Return the (x, y) coordinate for the center point of the cell that contains the specified text.  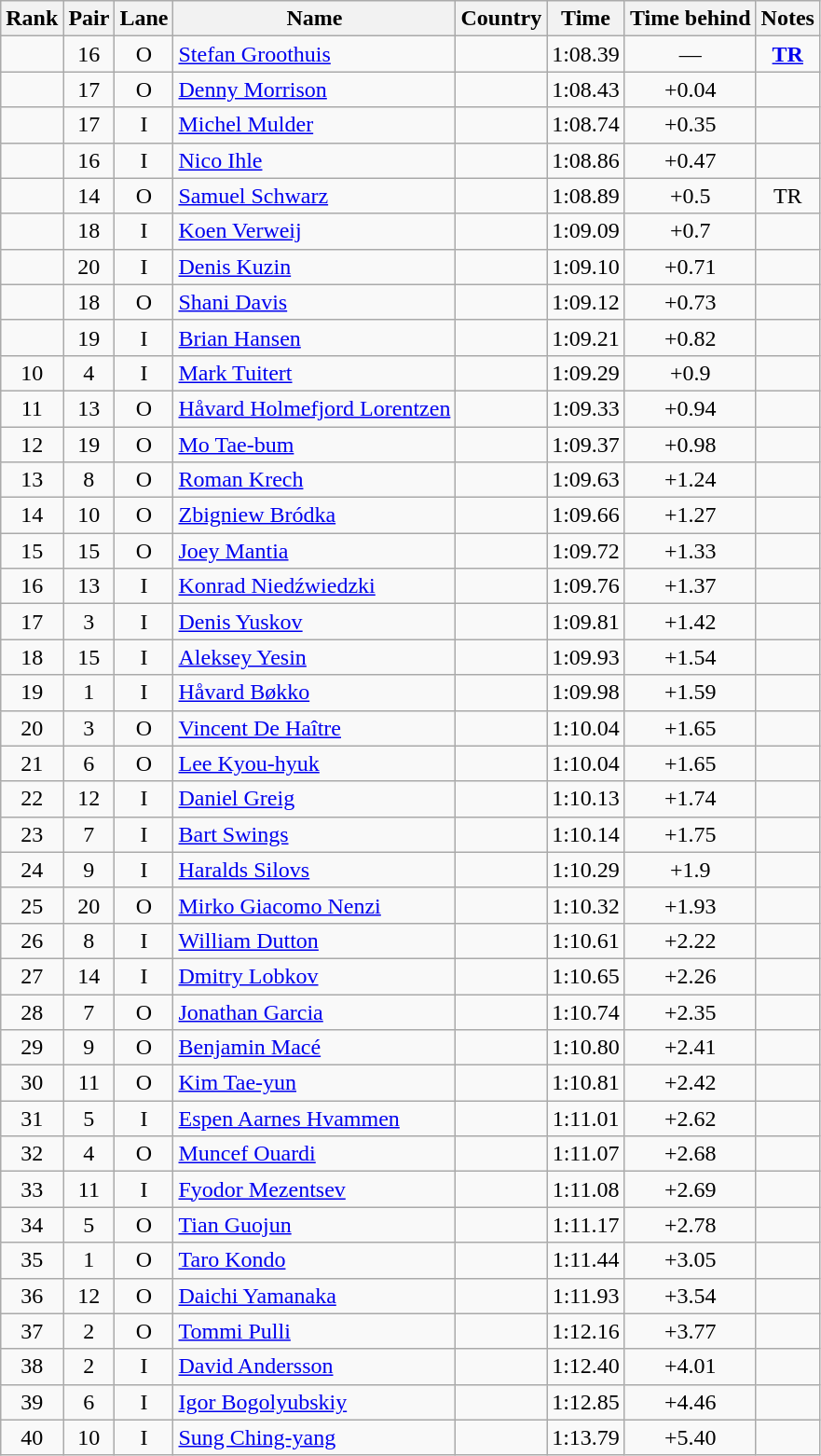
Rank (32, 19)
+1.24 (690, 480)
+1.93 (690, 905)
Benjamin Macé (315, 1048)
Roman Krech (315, 480)
— (690, 54)
+2.69 (690, 1189)
1:11.17 (586, 1225)
1:10.65 (586, 976)
+0.5 (690, 196)
Lane (144, 19)
1:10.80 (586, 1048)
Haralds Silovs (315, 870)
+0.73 (690, 302)
Mirko Giacomo Nenzi (315, 905)
David Andersson (315, 1367)
Konrad Niedźwiedzki (315, 586)
+1.54 (690, 657)
Stefan Groothuis (315, 54)
+3.77 (690, 1331)
38 (32, 1367)
22 (32, 799)
+0.98 (690, 445)
1:09.10 (586, 267)
+1.27 (690, 515)
1:08.39 (586, 54)
1:09.66 (586, 515)
1:08.43 (586, 89)
Notes (787, 19)
1:09.93 (586, 657)
William Dutton (315, 941)
1:08.86 (586, 160)
26 (32, 941)
Håvard Bøkko (315, 693)
1:08.89 (586, 196)
Espen Aarnes Hvammen (315, 1119)
+5.40 (690, 1437)
Time (586, 19)
29 (32, 1048)
+2.35 (690, 1011)
32 (32, 1154)
1:10.14 (586, 834)
Shani Davis (315, 302)
+3.05 (690, 1260)
1:10.32 (586, 905)
Bart Swings (315, 834)
Håvard Holmefjord Lorentzen (315, 408)
Nico Ihle (315, 160)
1:11.93 (586, 1296)
1:09.33 (586, 408)
+2.78 (690, 1225)
Aleksey Yesin (315, 657)
Jonathan Garcia (315, 1011)
+2.22 (690, 941)
1:12.85 (586, 1402)
+0.04 (690, 89)
1:09.63 (586, 480)
Name (315, 19)
34 (32, 1225)
Taro Kondo (315, 1260)
Vincent De Haître (315, 728)
1:08.74 (586, 125)
+1.42 (690, 622)
1:12.16 (586, 1331)
+1.59 (690, 693)
1:09.98 (586, 693)
1:09.37 (586, 445)
1:13.79 (586, 1437)
1:09.76 (586, 586)
1:09.72 (586, 551)
+1.75 (690, 834)
+4.01 (690, 1367)
+4.46 (690, 1402)
30 (32, 1083)
+0.9 (690, 373)
+2.42 (690, 1083)
+0.71 (690, 267)
27 (32, 976)
1:09.09 (586, 231)
Time behind (690, 19)
31 (32, 1119)
1:10.13 (586, 799)
1:12.40 (586, 1367)
Denis Yuskov (315, 622)
24 (32, 870)
Lee Kyou-hyuk (315, 763)
+1.37 (690, 586)
37 (32, 1331)
1:09.21 (586, 337)
Dmitry Lobkov (315, 976)
Samuel Schwarz (315, 196)
+0.35 (690, 125)
25 (32, 905)
Igor Bogolyubskiy (315, 1402)
+3.54 (690, 1296)
+2.62 (690, 1119)
1:11.07 (586, 1154)
Daichi Yamanaka (315, 1296)
+0.82 (690, 337)
+0.94 (690, 408)
+0.7 (690, 231)
+1.74 (690, 799)
33 (32, 1189)
28 (32, 1011)
39 (32, 1402)
35 (32, 1260)
Tian Guojun (315, 1225)
Brian Hansen (315, 337)
Tommi Pulli (315, 1331)
+1.33 (690, 551)
+0.47 (690, 160)
Denny Morrison (315, 89)
Koen Verweij (315, 231)
Daniel Greig (315, 799)
1:11.44 (586, 1260)
Country (501, 19)
1:10.81 (586, 1083)
1:11.08 (586, 1189)
Kim Tae-yun (315, 1083)
1:09.29 (586, 373)
40 (32, 1437)
+2.41 (690, 1048)
1:10.29 (586, 870)
Mark Tuitert (315, 373)
1:10.74 (586, 1011)
36 (32, 1296)
21 (32, 763)
1:09.81 (586, 622)
Zbigniew Bródka (315, 515)
Muncef Ouardi (315, 1154)
Joey Mantia (315, 551)
1:09.12 (586, 302)
Denis Kuzin (315, 267)
Fyodor Mezentsev (315, 1189)
Pair (89, 19)
Mo Tae-bum (315, 445)
+2.68 (690, 1154)
Michel Mulder (315, 125)
23 (32, 834)
+1.9 (690, 870)
1:10.61 (586, 941)
Sung Ching-yang (315, 1437)
1:11.01 (586, 1119)
+2.26 (690, 976)
